From the cell containing the given text, extract its center point as [X, Y] coordinate. 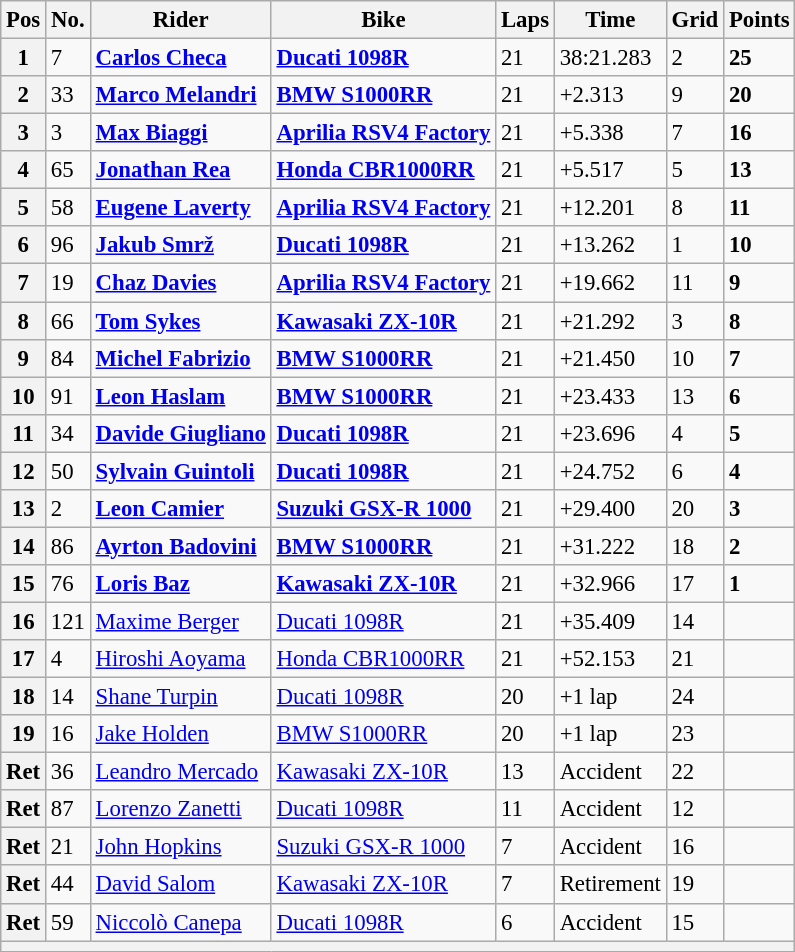
96 [68, 245]
Points [760, 20]
34 [68, 433]
25 [760, 58]
Leon Haslam [180, 396]
87 [68, 809]
66 [68, 321]
Davide Giugliano [180, 433]
+24.752 [610, 471]
22 [694, 772]
58 [68, 208]
Time [610, 20]
23 [694, 734]
+32.966 [610, 584]
Sylvain Guintoli [180, 471]
+5.338 [610, 133]
+21.292 [610, 321]
+21.450 [610, 358]
+29.400 [610, 509]
33 [68, 95]
Hiroshi Aoyama [180, 659]
+13.262 [610, 245]
121 [68, 621]
Lorenzo Zanetti [180, 809]
No. [68, 20]
24 [694, 697]
44 [68, 885]
Chaz Davies [180, 283]
84 [68, 358]
Jakub Smrž [180, 245]
Loris Baz [180, 584]
Ayrton Badovini [180, 546]
Pos [24, 20]
Laps [526, 20]
+23.696 [610, 433]
Eugene Laverty [180, 208]
Shane Turpin [180, 697]
50 [68, 471]
+23.433 [610, 396]
86 [68, 546]
Bike [383, 20]
59 [68, 922]
Max Biaggi [180, 133]
David Salom [180, 885]
+12.201 [610, 208]
+52.153 [610, 659]
65 [68, 170]
+35.409 [610, 621]
Maxime Berger [180, 621]
Carlos Checa [180, 58]
Jonathan Rea [180, 170]
76 [68, 584]
+31.222 [610, 546]
Rider [180, 20]
Jake Holden [180, 734]
36 [68, 772]
Grid [694, 20]
+19.662 [610, 283]
Marco Melandri [180, 95]
Leandro Mercado [180, 772]
+2.313 [610, 95]
Tom Sykes [180, 321]
John Hopkins [180, 847]
Michel Fabrizio [180, 358]
+5.517 [610, 170]
Leon Camier [180, 509]
Niccolò Canepa [180, 922]
Retirement [610, 885]
91 [68, 396]
38:21.283 [610, 58]
